Scan for the cell matching the given text and deliver its [x, y] coordinate at center. 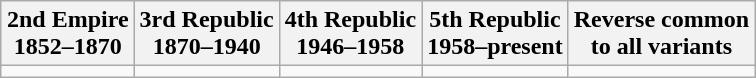
Reverse commonto all variants [661, 34]
2nd Empire1852–1870 [68, 34]
3rd Republic1870–1940 [206, 34]
4th Republic1946–1958 [350, 34]
5th Republic1958–present [496, 34]
